Return [X, Y] of the center of cell containing provided text 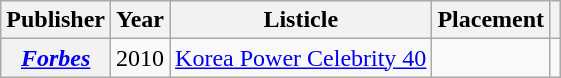
Forbes [56, 58]
Korea Power Celebrity 40 [301, 58]
Placement [491, 20]
Year [140, 20]
Publisher [56, 20]
2010 [140, 58]
Listicle [301, 20]
